Provide the (x, y) coordinate of the cell's center where the given text is located.  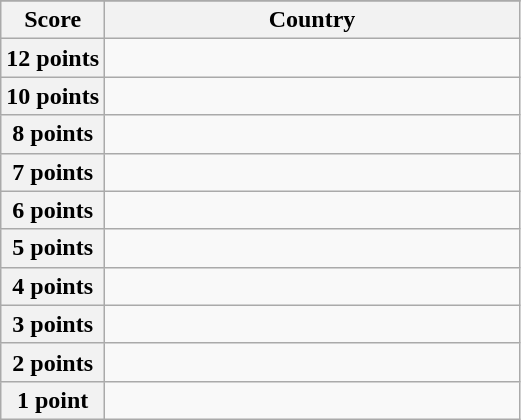
1 point (53, 400)
Score (53, 20)
Country (312, 20)
12 points (53, 58)
4 points (53, 286)
6 points (53, 210)
10 points (53, 96)
3 points (53, 324)
2 points (53, 362)
7 points (53, 172)
8 points (53, 134)
5 points (53, 248)
